Provide the (x, y) coordinate of the cell's center where the given text is located.  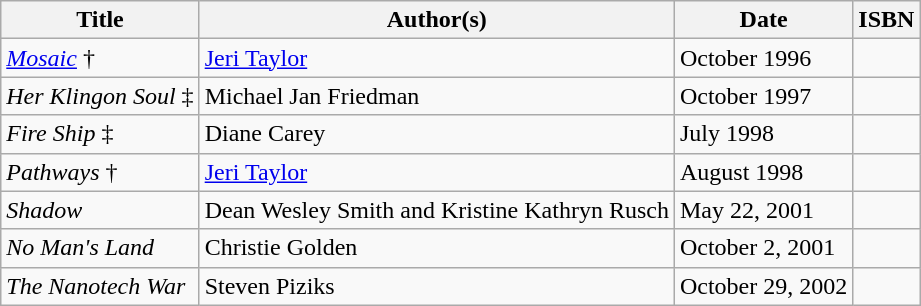
No Man's Land (100, 248)
Date (763, 20)
August 1998 (763, 172)
Pathways † (100, 172)
Michael Jan Friedman (436, 96)
Title (100, 20)
Author(s) (436, 20)
Christie Golden (436, 248)
October 29, 2002 (763, 286)
May 22, 2001 (763, 210)
ISBN (886, 20)
October 2, 2001 (763, 248)
Dean Wesley Smith and Kristine Kathryn Rusch (436, 210)
Diane Carey (436, 134)
Mosaic † (100, 58)
The Nanotech War (100, 286)
October 1996 (763, 58)
July 1998 (763, 134)
Fire Ship ‡ (100, 134)
Steven Piziks (436, 286)
October 1997 (763, 96)
Shadow (100, 210)
Her Klingon Soul ‡ (100, 96)
